Identify which cell holds the provided text, then report its (x, y) central coordinate. 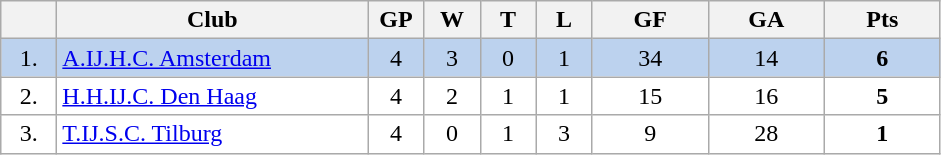
T (508, 20)
14 (766, 58)
Club (212, 20)
5 (882, 96)
2 (452, 96)
A.IJ.H.C. Amsterdam (212, 58)
16 (766, 96)
6 (882, 58)
GP (396, 20)
GA (766, 20)
W (452, 20)
2. (29, 96)
15 (650, 96)
Pts (882, 20)
34 (650, 58)
H.H.IJ.C. Den Haag (212, 96)
L (564, 20)
1. (29, 58)
28 (766, 134)
9 (650, 134)
3. (29, 134)
T.IJ.S.C. Tilburg (212, 134)
GF (650, 20)
